Identify which cell holds the provided text, then report its [x, y] central coordinate. 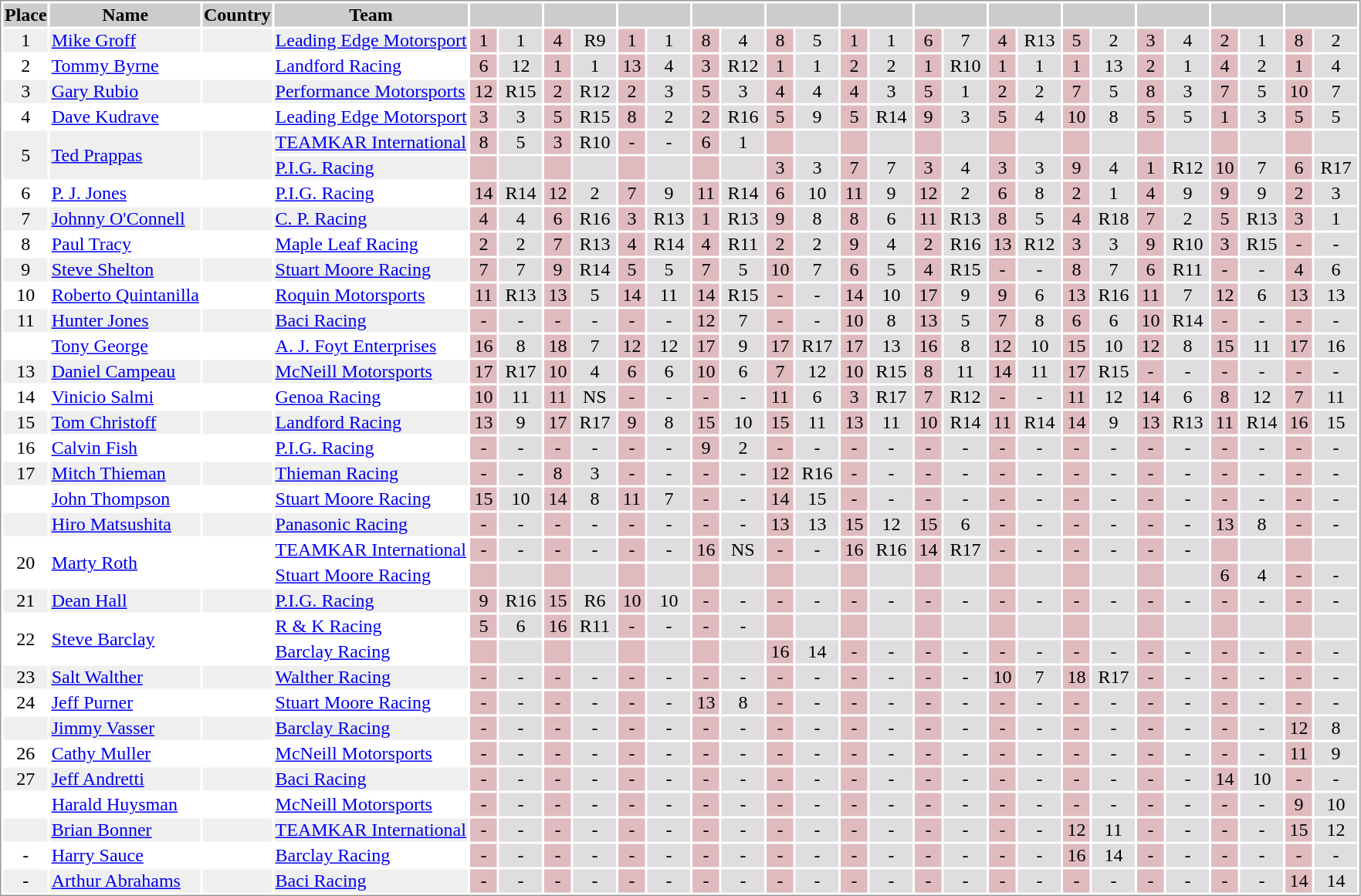
Tommy Byrne [125, 66]
Genoa Racing [371, 397]
Harald Huysman [125, 805]
Ted Prappas [125, 156]
R & K Racing [371, 626]
Brian Bonner [125, 830]
Hiro Matsushita [125, 524]
Tony George [125, 347]
P. J. Jones [125, 194]
Jeff Purner [125, 703]
Jimmy Vasser [125, 728]
A. J. Foyt Enterprises [371, 347]
Walther Racing [371, 677]
Calvin Fish [125, 448]
Paul Tracy [125, 245]
Gary Rubio [125, 92]
Arthur Abrahams [125, 881]
Vinicio Salmi [125, 397]
Performance Motorsports [371, 92]
Panasonic Racing [371, 524]
Steve Shelton [125, 269]
R18 [1113, 218]
Roquin Motorsports [371, 296]
Daniel Campeau [125, 371]
20 [25, 563]
Place [25, 15]
22 [25, 639]
Johnny O'Connell [125, 218]
Harry Sauce [125, 856]
27 [25, 779]
Roberto Quintanilla [125, 296]
Thieman Racing [371, 473]
Marty Roth [125, 563]
24 [25, 703]
Country [237, 15]
R6 [594, 601]
Team [371, 15]
Cathy Muller [125, 754]
C. P. Racing [371, 218]
Hunter Jones [125, 320]
Dean Hall [125, 601]
John Thompson [125, 499]
Mike Groff [125, 41]
23 [25, 677]
Salt Walther [125, 677]
R9 [594, 41]
Maple Leaf Racing [371, 245]
26 [25, 754]
Steve Barclay [125, 639]
21 [25, 601]
Jeff Andretti [125, 779]
Dave Kudrave [125, 117]
Name [125, 15]
Mitch Thieman [125, 473]
Tom Christoff [125, 422]
